Detect which cell encompasses the target text, then output its (x, y) center coordinate. 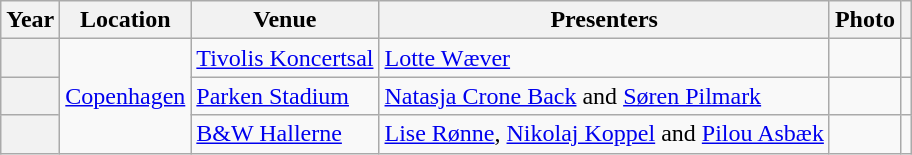
Tivolis Koncertsal (285, 58)
B&W Hallerne (285, 134)
Venue (285, 20)
Location (126, 20)
Lise Rønne, Nikolaj Koppel and Pilou Asbæk (604, 134)
Lotte Wæver (604, 58)
Natasja Crone Back and Søren Pilmark (604, 96)
Parken Stadium (285, 96)
Year (30, 20)
Presenters (604, 20)
Photo (864, 20)
Copenhagen (126, 96)
